Find where the given text appears and provide that cell's center as (x, y) coordinate. 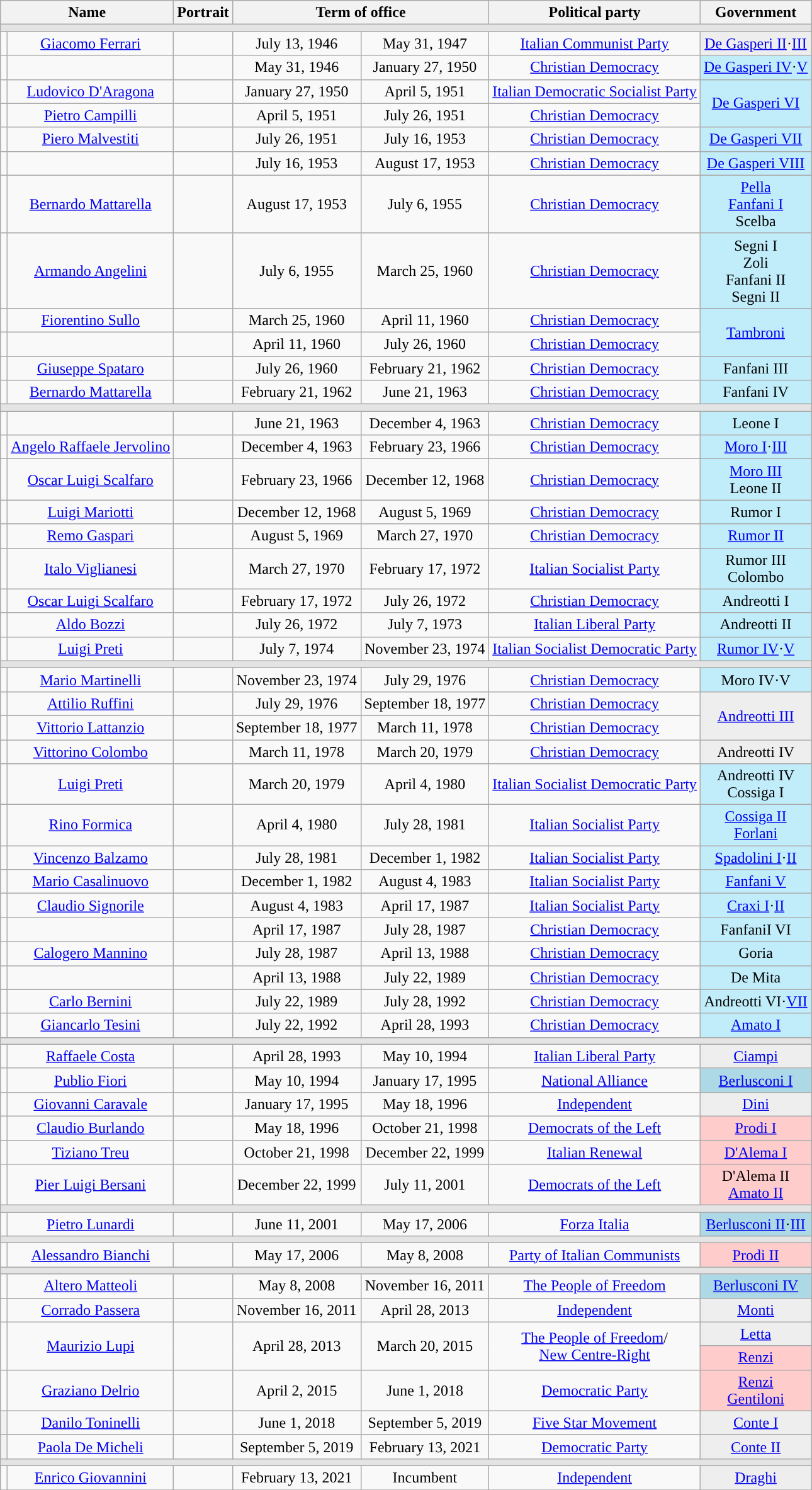
PellaFanfani IScelba (755, 204)
Maurizio Lupi (91, 1346)
National Alliance (595, 1080)
Rumor I (755, 512)
De Gasperi II·III (755, 43)
March 20, 2015 (425, 1346)
Vincenzo Balzamo (91, 858)
Italian Renewal (595, 1152)
Tambroni (755, 332)
Italian Communist Party (595, 43)
Ludovico D'Aragona (91, 91)
Publio Fiori (91, 1080)
Danilo Toninelli (91, 1423)
Name (87, 13)
Mario Martinelli (91, 680)
Berlusconi II·III (755, 1224)
D'Alema IIAmato II (755, 1185)
Spadolini I·II (755, 858)
Forza Italia (595, 1224)
Goria (755, 953)
Paola De Micheli (91, 1447)
Incumbent (425, 1477)
Piero Malvestiti (91, 139)
Italian Democratic Socialist Party (595, 91)
Attilio Ruffini (91, 703)
July 13, 1946 (296, 43)
July 28, 1992 (425, 1001)
Pietro Campilli (91, 115)
Claudio Burlando (91, 1128)
Andreotti VI·VII (755, 1001)
Monti (755, 1310)
Tiziano Treu (91, 1152)
Calogero Mannino (91, 953)
Giovanni Caravale (91, 1104)
Fiorentino Sullo (91, 320)
De Gasperi VII (755, 139)
De Mita (755, 977)
Altero Matteoli (91, 1286)
April 2, 2015 (296, 1390)
Rumor IV·V (755, 649)
De Gasperi VI (755, 103)
Dini (755, 1104)
Andreotti II (755, 625)
Claudio Signorile (91, 906)
July 7, 1973 (425, 625)
Segni IZoliFanfani IISegni II (755, 271)
Pietro Lunardi (91, 1224)
May 31, 1946 (296, 67)
June 11, 2001 (296, 1224)
Pier Luigi Bersani (91, 1185)
Leone I (755, 423)
RenziGentiloni (755, 1390)
May 31, 1947 (425, 43)
Enrico Giovannini (91, 1477)
Raffaele Costa (91, 1056)
Andreotti IV (755, 751)
July 7, 1974 (296, 649)
Five Star Movement (595, 1423)
Cossiga IIForlani (755, 825)
Carlo Bernini (91, 1001)
Amato I (755, 1025)
De Gasperi IV·V (755, 67)
Berlusconi I (755, 1080)
Moro IV·V (755, 680)
Angelo Raffaele Jervolino (91, 447)
Conte II (755, 1447)
Andreotti III (755, 715)
Italo Viglianesi (91, 568)
Fanfani IV (755, 392)
Giancarlo Tesini (91, 1025)
Vittorino Colombo (91, 751)
July 22, 1992 (296, 1025)
Party of Italian Communists (595, 1255)
Mario Casalinuovo (91, 882)
Aldo Bozzi (91, 625)
Vittorio Lattanzio (91, 727)
The People of Freedom (595, 1286)
Rumor II (755, 536)
De Gasperi VIII (755, 163)
Andreotti IVCossiga I (755, 785)
Alessandro Bianchi (91, 1255)
Letta (755, 1334)
Luigi Mariotti (91, 512)
Giacomo Ferrari (91, 43)
Craxi I·II (755, 906)
Graziano Delrio (91, 1390)
Draghi (755, 1477)
The People of Freedom/New Centre-Right (595, 1346)
Armando Angelini (91, 271)
Rumor IIIColombo (755, 568)
Conte I (755, 1423)
Giuseppe Spataro (91, 368)
Term of office (360, 13)
Fanfani V (755, 882)
Remo Gaspari (91, 536)
Corrado Passera (91, 1310)
Prodi I (755, 1128)
Moro IIILeone II (755, 480)
Political party (595, 13)
FanfaniI VI (755, 930)
Berlusconi IV (755, 1286)
Renzi (755, 1358)
Prodi II (755, 1255)
Government (755, 13)
Portrait (203, 13)
Moro I·III (755, 447)
Ciampi (755, 1056)
Andreotti I (755, 601)
July 11, 2001 (425, 1185)
D'Alema I (755, 1152)
Fanfani III (755, 368)
Rino Formica (91, 825)
